Pinpoint the cell where the given text exists, returning its (x, y) midpoint coordinate. 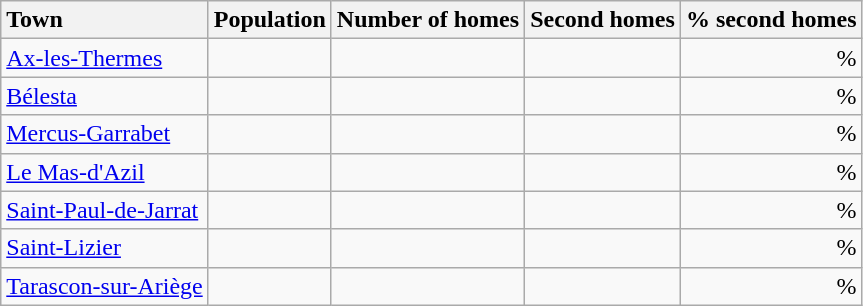
Le Mas-d'Azil (104, 172)
% second homes (771, 20)
Second homes (603, 20)
Saint-Paul-de-Jarrat (104, 210)
Mercus-Garrabet (104, 134)
Ax-les-Thermes (104, 58)
Number of homes (428, 20)
Tarascon-sur-Ariège (104, 286)
Population (270, 20)
Saint-Lizier (104, 248)
Bélesta (104, 96)
Town (104, 20)
